Scan for the cell matching the given text and deliver its [x, y] coordinate at center. 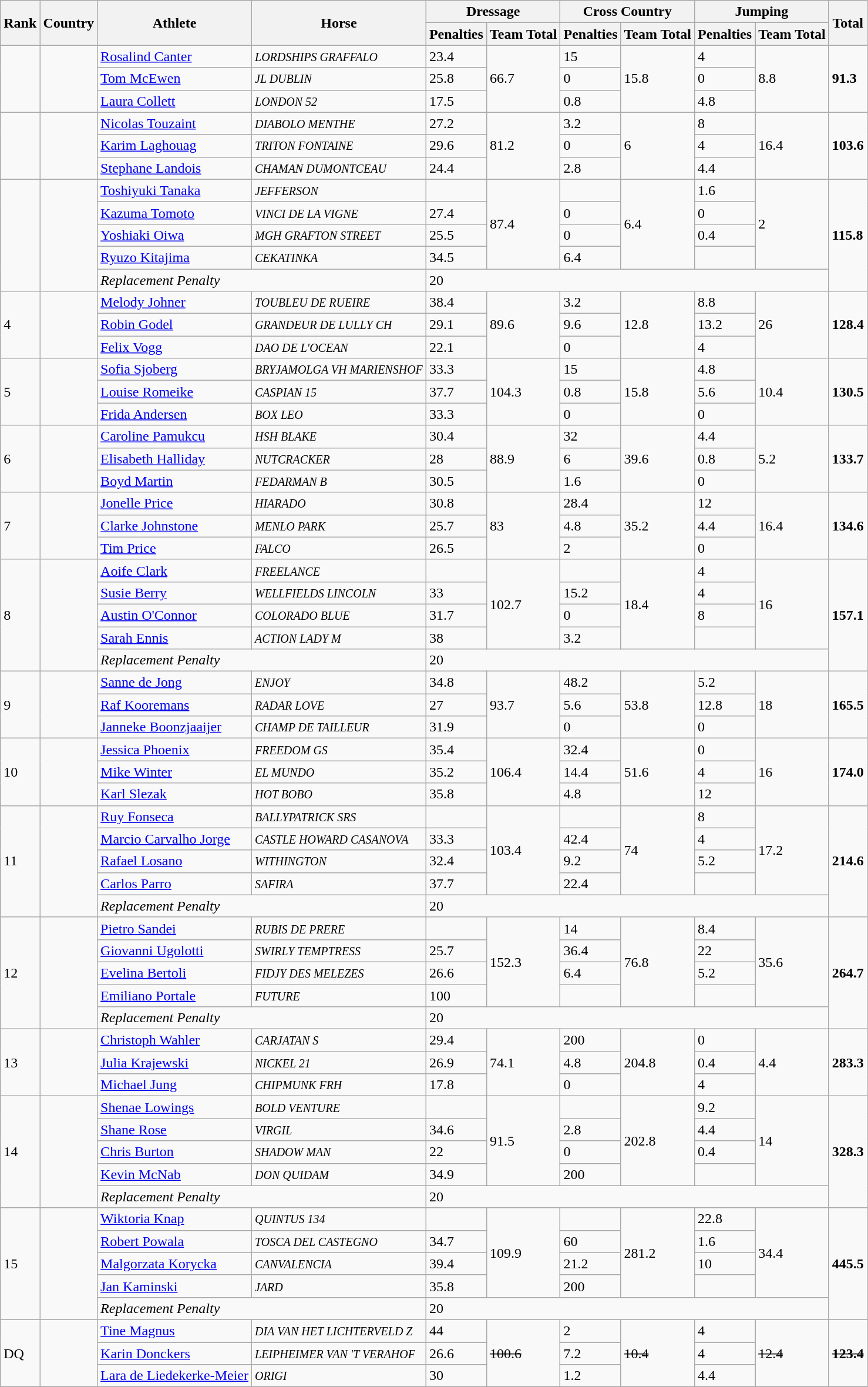
134.6 [848, 526]
109.9 [523, 1252]
Ryuzo Kitajima [175, 257]
Michael Jung [175, 1085]
133.7 [848, 459]
1.2 [591, 1376]
COLORADO BLUE [338, 615]
Felix Vogg [175, 347]
Robin Godel [175, 325]
Julia Krajewski [175, 1063]
CARJATAN S [338, 1040]
38.4 [456, 303]
14.4 [591, 772]
31.9 [456, 727]
JARD [338, 1286]
48.2 [591, 683]
202.8 [658, 1141]
39.4 [456, 1264]
Sofia Sjoberg [175, 370]
103.6 [848, 146]
60 [591, 1241]
Wiktoria Knap [175, 1219]
214.6 [848, 861]
ORIGI [338, 1376]
91.5 [523, 1141]
35.6 [792, 962]
102.7 [523, 604]
22.8 [725, 1219]
BALLYPATRICK SRS [338, 817]
CASPIAN 15 [338, 392]
34.9 [456, 1174]
Karim Laghouag [175, 146]
22.4 [591, 884]
130.5 [848, 392]
Country [69, 23]
28.4 [591, 503]
88.9 [523, 459]
Karl Slezak [175, 794]
NICKEL 21 [338, 1063]
Clarke Johnstone [175, 526]
Aoife Clark [175, 570]
RADAR LOVE [338, 705]
27 [456, 705]
30.5 [456, 481]
36.4 [591, 951]
74 [658, 850]
Kevin McNab [175, 1174]
Kazuma Tomoto [175, 213]
11 [20, 861]
Jan Kaminski [175, 1286]
23.4 [456, 56]
100 [456, 996]
Tom McEwen [175, 79]
Ruy Fonseca [175, 817]
Mike Winter [175, 772]
VINCI DE LA VIGNE [338, 213]
MGH GRAFTON STREET [338, 235]
CHAMAN DUMONTCEAU [338, 168]
Nicolas Touzaint [175, 123]
30.4 [456, 436]
JL DUBLIN [338, 79]
26 [792, 325]
CHIPMUNK FRH [338, 1085]
Sanne de Jong [175, 683]
LORDSHIPS GRAFFALO [338, 56]
RUBIS DE PRERE [338, 928]
Stephane Landois [175, 168]
BOX LEO [338, 414]
74.1 [523, 1063]
Rank [20, 23]
EL MUNDO [338, 772]
27.2 [456, 123]
DQ [20, 1353]
Caroline Pamukcu [175, 436]
Boyd Martin [175, 481]
Laura Collett [175, 101]
WELLFIELDS LINCOLN [338, 593]
32 [591, 436]
26.9 [456, 1063]
15.2 [591, 593]
LONDON 52 [338, 101]
Dressage [493, 12]
Lara de Liedekerke-Meier [175, 1376]
Rafael Losano [175, 861]
NUTCRACKER [338, 459]
Jessica Phoenix [175, 750]
DAO DE L'OCEAN [338, 347]
34.5 [456, 257]
18.4 [658, 604]
Chris Burton [175, 1152]
BOLD VENTURE [338, 1107]
Jonelle Price [175, 503]
281.2 [658, 1252]
34.7 [456, 1241]
8.4 [725, 928]
QUINTUS 134 [338, 1219]
165.5 [848, 705]
Susie Berry [175, 593]
29.6 [456, 146]
28 [456, 459]
106.4 [523, 772]
7.2 [591, 1353]
CHAMP DE TAILLEUR [338, 727]
17.8 [456, 1085]
38 [456, 637]
Shenae Lowings [175, 1107]
VIRGIL [338, 1130]
17.5 [456, 101]
FUTURE [338, 996]
34.6 [456, 1130]
DON QUIDAM [338, 1174]
Raf Kooremans [175, 705]
Toshiyuki Tanaka [175, 190]
27.4 [456, 213]
HOT BOBO [338, 794]
51.6 [658, 772]
81.2 [523, 146]
GRANDEUR DE LULLY CH [338, 325]
89.6 [523, 325]
42.4 [591, 839]
TRITON FONTAINE [338, 146]
ENJOY [338, 683]
5 [20, 392]
Pietro Sandei [175, 928]
100.6 [523, 1353]
17.2 [792, 850]
Horse [338, 23]
Yoshiaki Oiwa [175, 235]
83 [523, 526]
FIDJY DES MELEZES [338, 973]
87.4 [523, 224]
115.8 [848, 235]
Christoph Wahler [175, 1040]
104.3 [523, 392]
18 [792, 705]
DIABOLO MENTHE [338, 123]
Robert Powala [175, 1241]
Carlos Parro [175, 884]
ACTION LADY M [338, 637]
Austin O'Connor [175, 615]
29.1 [456, 325]
24.4 [456, 168]
Tim Price [175, 548]
22.1 [456, 347]
Shane Rose [175, 1130]
Marcio Carvalho Jorge [175, 839]
Sarah Ennis [175, 637]
34.4 [792, 1252]
Elisabeth Halliday [175, 459]
283.3 [848, 1063]
13 [20, 1063]
SHADOW MAN [338, 1152]
12.4 [792, 1353]
44 [456, 1331]
33 [456, 593]
91.3 [848, 79]
HSH BLAKE [338, 436]
FALCO [338, 548]
LEIPHEIMER VAN 'T VERAHOF [338, 1353]
TOSCA DEL CASTEGNO [338, 1241]
Rosalind Canter [175, 56]
174.0 [848, 772]
35.4 [456, 750]
TOUBLEU DE RUEIRE [338, 303]
76.8 [658, 962]
MENLO PARK [338, 526]
HIARADO [338, 503]
Tine Magnus [175, 1331]
39.6 [658, 459]
264.7 [848, 973]
34.8 [456, 683]
7 [20, 526]
53.8 [658, 705]
WITHINGTON [338, 861]
Evelina Bertoli [175, 973]
Total [848, 23]
DIA VAN HET LICHTERVELD Z [338, 1331]
BRYJAMOLGA VH MARIENSHOF [338, 370]
328.3 [848, 1152]
CANVALENCIA [338, 1264]
29.4 [456, 1040]
13.2 [725, 325]
128.4 [848, 325]
31.7 [456, 615]
SAFIRA [338, 884]
25.8 [456, 79]
Emiliano Portale [175, 996]
FREELANCE [338, 570]
123.4 [848, 1353]
Frida Andersen [175, 414]
152.3 [523, 962]
25.5 [456, 235]
FEDARMAN B [338, 481]
93.7 [523, 705]
66.7 [523, 79]
30.8 [456, 503]
Karin Donckers [175, 1353]
Louise Romeike [175, 392]
Jumping [762, 12]
Cross Country [627, 12]
30 [456, 1376]
21.2 [591, 1264]
204.8 [658, 1063]
CASTLE HOWARD CASANOVA [338, 839]
FREEDOM GS [338, 750]
CEKATINKA [338, 257]
JEFFERSON [338, 190]
Giovanni Ugolotti [175, 951]
SWIRLY TEMPTRESS [338, 951]
Malgorzata Korycka [175, 1264]
Melody Johner [175, 303]
Janneke Boonzjaaijer [175, 727]
9.6 [591, 325]
9 [20, 705]
157.1 [848, 615]
103.4 [523, 850]
445.5 [848, 1264]
Athlete [175, 23]
26.5 [456, 548]
